For the text-containing cell, return its midpoint in (x, y) coordinate format. 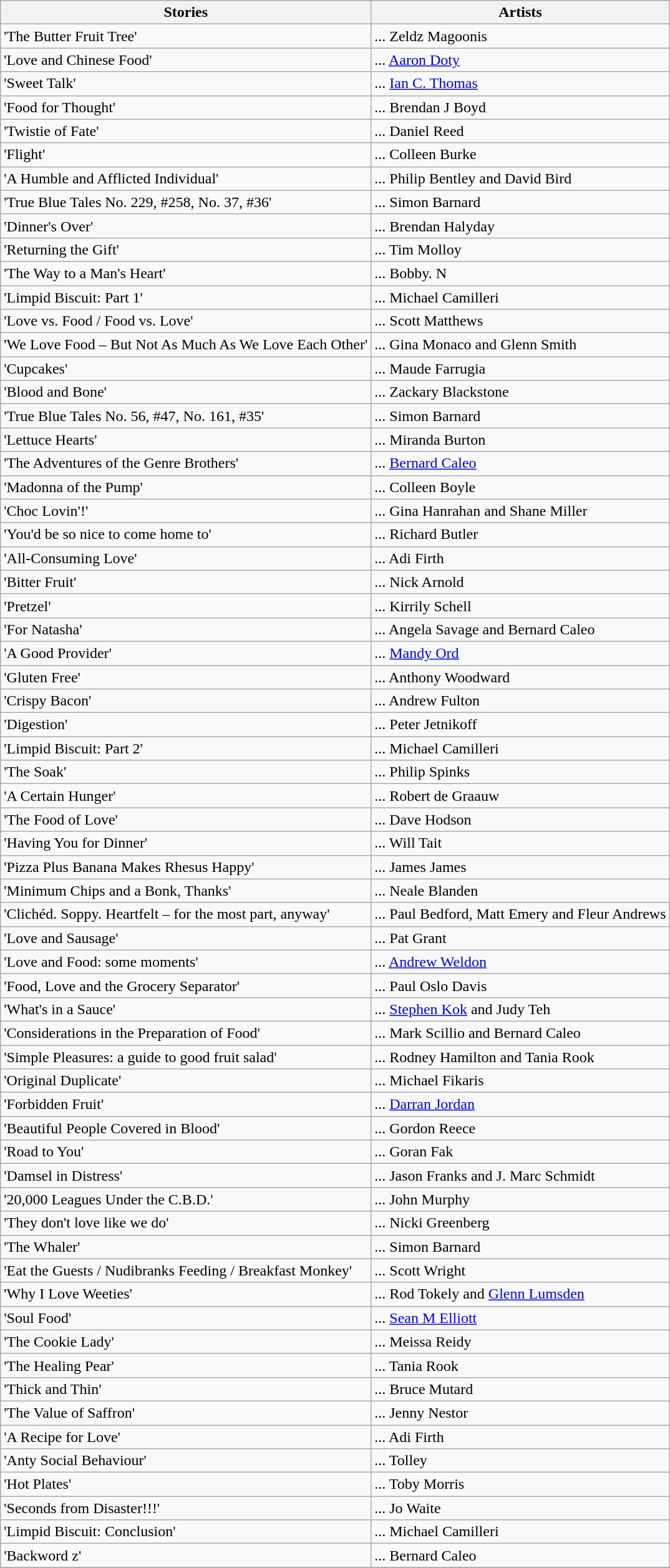
'Sweet Talk' (186, 84)
... Jo Waite (520, 1508)
'Love and Sausage' (186, 938)
... Tania Rook (520, 1365)
'Minimum Chips and a Bonk, Thanks' (186, 891)
... Sean M Elliott (520, 1318)
'Limpid Biscuit: Part 1' (186, 298)
... Meissa Reidy (520, 1342)
'Returning the Gift' (186, 249)
'You'd be so nice to come home to' (186, 535)
'Choc Lovin'!' (186, 511)
'Eat the Guests / Nudibranks Feeding / Breakfast Monkey' (186, 1270)
'Clichéd. Soppy. Heartfelt – for the most part, anyway' (186, 914)
... Mandy Ord (520, 653)
'Flight' (186, 155)
... Mark Scillio and Bernard Caleo (520, 1033)
... Dave Hodson (520, 820)
... Bobby. N (520, 273)
'Pretzel' (186, 606)
'Damsel in Distress' (186, 1176)
'The Value of Saffron' (186, 1413)
... Andrew Weldon (520, 962)
'Dinner's Over' (186, 226)
... Paul Oslo Davis (520, 985)
'A Good Provider' (186, 653)
'Bitter Fruit' (186, 582)
... Scott Wright (520, 1270)
'The Butter Fruit Tree' (186, 36)
'Cupcakes' (186, 369)
... Ian C. Thomas (520, 84)
'For Natasha' (186, 629)
... Zackary Blackstone (520, 392)
... Colleen Burke (520, 155)
'Love vs. Food / Food vs. Love' (186, 321)
... Brendan J Boyd (520, 107)
'Hot Plates' (186, 1484)
'Lettuce Hearts' (186, 440)
'Forbidden Fruit' (186, 1105)
'The Soak' (186, 772)
... Jason Franks and J. Marc Schmidt (520, 1176)
... Gina Hanrahan and Shane Miller (520, 511)
... James James (520, 867)
... Scott Matthews (520, 321)
... Daniel Reed (520, 131)
'Having You for Dinner' (186, 843)
... Bruce Mutard (520, 1389)
... Gordon Reece (520, 1128)
... Tolley (520, 1461)
'Madonna of the Pump' (186, 487)
... Rod Tokely and Glenn Lumsden (520, 1294)
'The Whaler' (186, 1247)
'Simple Pleasures: a guide to good fruit salad' (186, 1057)
... Toby Morris (520, 1484)
... Nicki Greenberg (520, 1223)
'Love and Chinese Food' (186, 60)
... Andrew Fulton (520, 701)
... Michael Fikaris (520, 1081)
... Will Tait (520, 843)
... Rodney Hamilton and Tania Rook (520, 1057)
... Zeldz Magoonis (520, 36)
... John Murphy (520, 1199)
... Peter Jetnikoff (520, 725)
... Colleen Boyle (520, 487)
'What's in a Sauce' (186, 1009)
'A Humble and Afflicted Individual' (186, 178)
... Gina Monaco and Glenn Smith (520, 345)
'Soul Food' (186, 1318)
'We Love Food – But Not As Much As We Love Each Other' (186, 345)
... Tim Molloy (520, 249)
... Jenny Nestor (520, 1413)
... Miranda Burton (520, 440)
'Seconds from Disaster!!!' (186, 1508)
'The Cookie Lady' (186, 1342)
'Digestion' (186, 725)
'Limpid Biscuit: Part 2' (186, 748)
... Stephen Kok and Judy Teh (520, 1009)
'Twistie of Fate' (186, 131)
'The Way to a Man's Heart' (186, 273)
'20,000 Leagues Under the C.B.D.' (186, 1199)
... Robert de Graauw (520, 796)
'Crispy Bacon' (186, 701)
'Food, Love and the Grocery Separator' (186, 985)
... Paul Bedford, Matt Emery and Fleur Andrews (520, 914)
... Aaron Doty (520, 60)
'True Blue Tales No. 56, #47, No. 161, #35' (186, 416)
'Blood and Bone' (186, 392)
'Considerations in the Preparation of Food' (186, 1033)
'The Food of Love' (186, 820)
'Beautiful People Covered in Blood' (186, 1128)
'Backword z' (186, 1556)
... Anthony Woodward (520, 677)
... Goran Fak (520, 1152)
... Richard Butler (520, 535)
... Philip Bentley and David Bird (520, 178)
'Food for Thought' (186, 107)
... Pat Grant (520, 938)
... Brendan Halyday (520, 226)
'A Recipe for Love' (186, 1436)
'True Blue Tales No. 229, #258, No. 37, #36' (186, 202)
'All-Consuming Love' (186, 558)
'The Adventures of the Genre Brothers' (186, 463)
'Road to You' (186, 1152)
... Darran Jordan (520, 1105)
Stories (186, 12)
'Love and Food: some moments' (186, 962)
'Gluten Free' (186, 677)
'Thick and Thin' (186, 1389)
... Kirrily Schell (520, 606)
Artists (520, 12)
'Limpid Biscuit: Conclusion' (186, 1532)
... Philip Spinks (520, 772)
'The Healing Pear' (186, 1365)
'Pizza Plus Banana Makes Rhesus Happy' (186, 867)
... Neale Blanden (520, 891)
... Angela Savage and Bernard Caleo (520, 629)
'Original Duplicate' (186, 1081)
'They don't love like we do' (186, 1223)
'Anty Social Behaviour' (186, 1461)
... Maude Farrugia (520, 369)
'A Certain Hunger' (186, 796)
... Nick Arnold (520, 582)
'Why I Love Weeties' (186, 1294)
